Pinpoint the cell where the given text exists, returning its (x, y) midpoint coordinate. 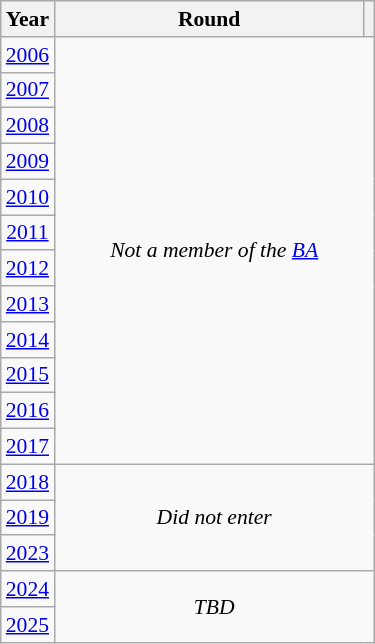
2013 (28, 304)
Round (209, 19)
Year (28, 19)
2015 (28, 375)
2010 (28, 197)
Did not enter (214, 518)
2011 (28, 233)
2016 (28, 411)
2009 (28, 162)
2008 (28, 126)
2017 (28, 447)
2023 (28, 554)
2007 (28, 90)
2025 (28, 625)
2018 (28, 482)
2014 (28, 340)
TBD (214, 606)
2019 (28, 518)
2006 (28, 55)
2024 (28, 589)
2012 (28, 269)
Not a member of the BA (214, 251)
